Find where the given text appears and provide that cell's center as (x, y) coordinate. 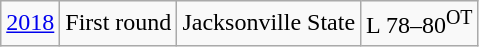
2018 (30, 24)
First round (118, 24)
L 78–80OT (420, 24)
Jacksonville State (269, 24)
